Capture the cell that displays the provided text and extract its (X, Y) central coordinate. 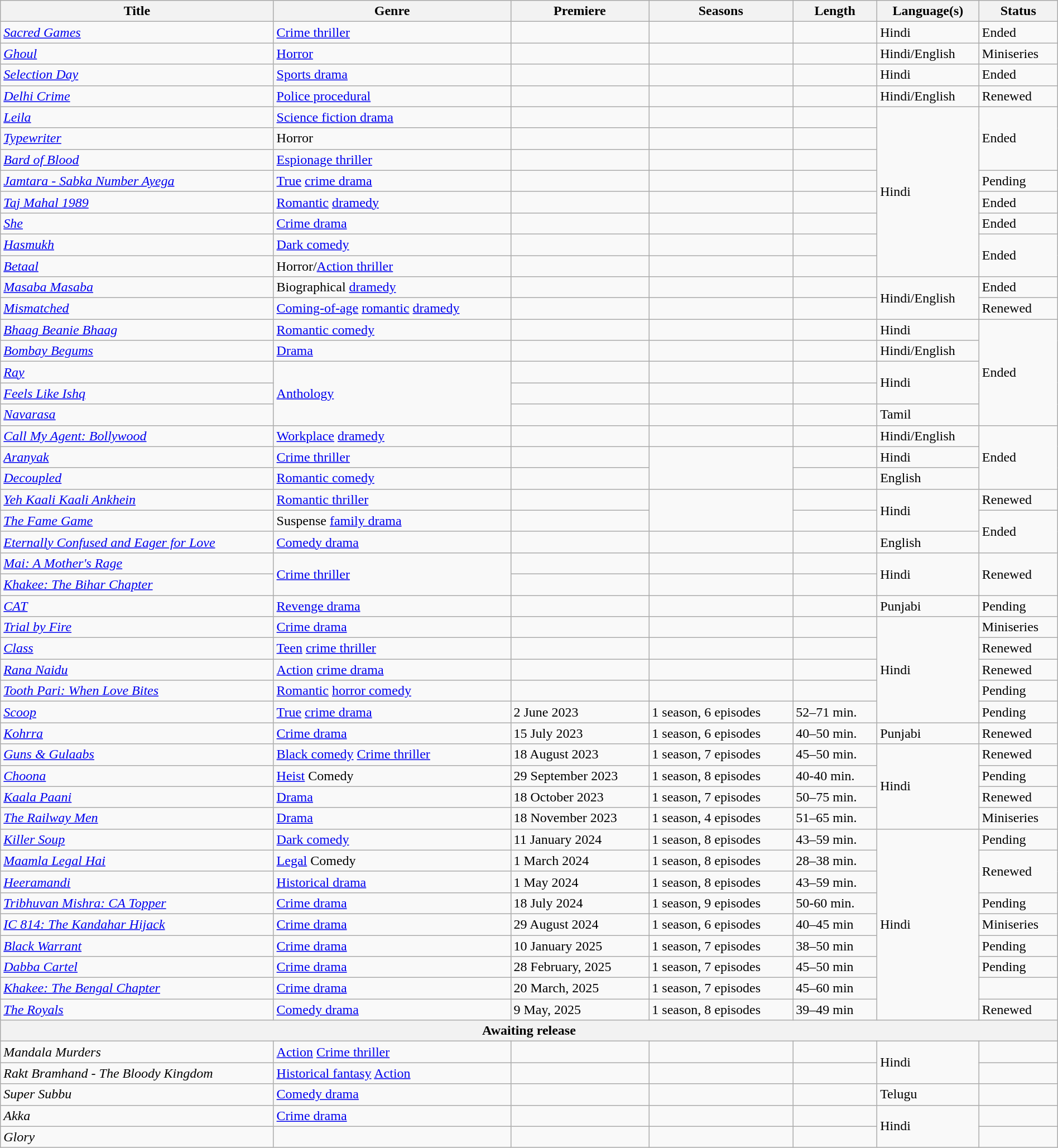
Bombay Begums (137, 351)
2 June 2023 (580, 712)
Killer Soup (137, 839)
Ghoul (137, 54)
1 season, 9 episodes (721, 903)
Horror/Action thriller (392, 266)
Language(s) (929, 11)
Seasons (721, 11)
Betaal (137, 266)
Dabba Cartel (137, 967)
Revenge drama (392, 606)
Heist Comedy (392, 776)
39–49 min (835, 1010)
18 November 2023 (580, 818)
Kaala Paani (137, 797)
Title (137, 11)
Khakee: The Bihar Chapter (137, 584)
Mai: A Mother's Rage (137, 563)
1 season, 4 episodes (721, 818)
Premiere (580, 11)
Length (835, 11)
Hasmukh (137, 244)
Typewriter (137, 138)
Decoupled (137, 478)
Coming-of-age romantic dramedy (392, 309)
Leila (137, 117)
Romantic thriller (392, 499)
29 August 2024 (580, 924)
50-60 min. (835, 903)
51–65 min. (835, 818)
Tamil (929, 415)
Biographical dramedy (392, 287)
Suspense family drama (392, 521)
Rakt Bramhand - The Bloody Kingdom (137, 1073)
Heeramandi (137, 882)
1 May 2024 (580, 882)
45–50 min. (835, 755)
28 February, 2025 (580, 967)
Historical fantasy Action (392, 1073)
Jamtara - Sabka Number Ayega (137, 181)
Tribhuvan Mishra: CA Topper (137, 903)
Glory (137, 1137)
40–50 min. (835, 733)
Mismatched (137, 309)
Scoop (137, 712)
Yeh Kaali Kaali Ankhein (137, 499)
Rana Naidu (137, 670)
9 May, 2025 (580, 1010)
Sacred Games (137, 32)
Bhaag Beanie Bhaag (137, 330)
Ray (137, 372)
Class (137, 649)
Status (1018, 11)
Choona (137, 776)
Workplace dramedy (392, 436)
10 January 2025 (580, 946)
Delhi Crime (137, 96)
38–50 min (835, 946)
Black Warrant (137, 946)
Taj Mahal 1989 (137, 202)
Black comedy Crime thriller (392, 755)
Maamla Legal Hai (137, 861)
Genre (392, 11)
Bard of Blood (137, 160)
Police procedural (392, 96)
Awaiting release (529, 1031)
Super Subbu (137, 1094)
15 July 2023 (580, 733)
40–45 min (835, 924)
Aranyak (137, 457)
Science fiction drama (392, 117)
45–60 min (835, 988)
Kohrra (137, 733)
Call My Agent: Bollywood (137, 436)
Historical drama (392, 882)
Selection Day (137, 75)
52–71 min. (835, 712)
18 July 2024 (580, 903)
18 August 2023 (580, 755)
The Royals (137, 1010)
The Fame Game (137, 521)
Action Crime thriller (392, 1052)
Romantic dramedy (392, 202)
18 October 2023 (580, 797)
Navarasa (137, 415)
Akka (137, 1116)
Espionage thriller (392, 160)
Teen crime thriller (392, 649)
Legal Comedy (392, 861)
Sports drama (392, 75)
11 January 2024 (580, 839)
28–38 min. (835, 861)
She (137, 223)
Trial by Fire (137, 627)
Telugu (929, 1094)
Romantic horror comedy (392, 691)
20 March, 2025 (580, 988)
40-40 min. (835, 776)
Action crime drama (392, 670)
Eternally Confused and Eager for Love (137, 542)
50–75 min. (835, 797)
CAT (137, 606)
Mandala Murders (137, 1052)
1 March 2024 (580, 861)
45–50 min (835, 967)
Anthology (392, 393)
29 September 2023 (580, 776)
Feels Like Ishq (137, 393)
Tooth Pari: When Love Bites (137, 691)
Khakee: The Bengal Chapter (137, 988)
IC 814: The Kandahar Hijack (137, 924)
Masaba Masaba (137, 287)
The Railway Men (137, 818)
Guns & Gulaabs (137, 755)
